Search for the cell housing the specified text and yield its [X, Y] center coordinate. 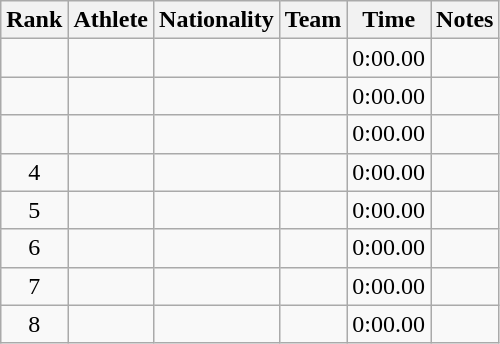
Team [313, 20]
Rank [34, 20]
Notes [465, 20]
7 [34, 286]
4 [34, 172]
6 [34, 248]
Time [389, 20]
5 [34, 210]
8 [34, 324]
Nationality [217, 20]
Athlete [111, 20]
